Provide the (X, Y) coordinate of the cell's center where the given text is located.  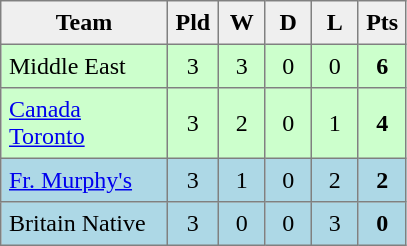
Pld (192, 23)
W (241, 23)
Canada Toronto (84, 123)
Britain Native (84, 224)
L (334, 23)
Pts (382, 23)
D (288, 23)
6 (382, 66)
4 (382, 123)
Fr. Murphy's (84, 180)
Team (84, 23)
Middle East (84, 66)
